Return the (X, Y) coordinate for the center point of the cell that contains the specified text.  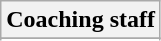
Coaching staff (81, 20)
